Capture the cell that displays the provided text and extract its [X, Y] central coordinate. 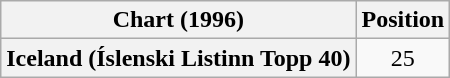
Iceland (Íslenski Listinn Topp 40) [178, 58]
Position [403, 20]
Chart (1996) [178, 20]
25 [403, 58]
